Identify which cell holds the provided text, then report its (X, Y) central coordinate. 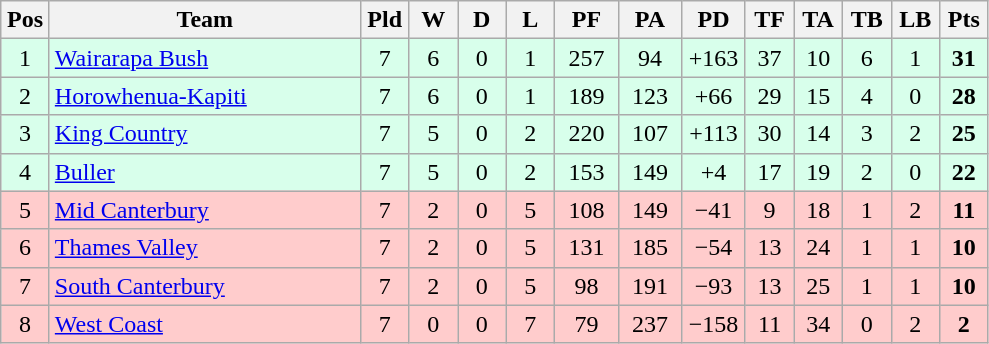
237 (650, 324)
PF (587, 20)
−54 (714, 248)
107 (650, 134)
94 (650, 58)
185 (650, 248)
9 (770, 210)
191 (650, 286)
34 (818, 324)
189 (587, 96)
108 (587, 210)
+163 (714, 58)
17 (770, 172)
Mid Canterbury (204, 210)
−93 (714, 286)
131 (587, 248)
+113 (714, 134)
+66 (714, 96)
Horowhenua-Kapiti (204, 96)
PA (650, 20)
L (530, 20)
LB (916, 20)
TB (866, 20)
15 (818, 96)
Team (204, 20)
18 (818, 210)
TA (818, 20)
14 (818, 134)
31 (964, 58)
South Canterbury (204, 286)
Thames Valley (204, 248)
D (482, 20)
98 (587, 286)
8 (26, 324)
30 (770, 134)
King Country (204, 134)
+4 (714, 172)
220 (587, 134)
Pld (384, 20)
37 (770, 58)
79 (587, 324)
123 (650, 96)
257 (587, 58)
Pos (26, 20)
PD (714, 20)
22 (964, 172)
153 (587, 172)
−158 (714, 324)
West Coast (204, 324)
24 (818, 248)
Pts (964, 20)
−41 (714, 210)
28 (964, 96)
Wairarapa Bush (204, 58)
29 (770, 96)
W (434, 20)
TF (770, 20)
Buller (204, 172)
19 (818, 172)
